Search for the cell housing the specified text and yield its (x, y) center coordinate. 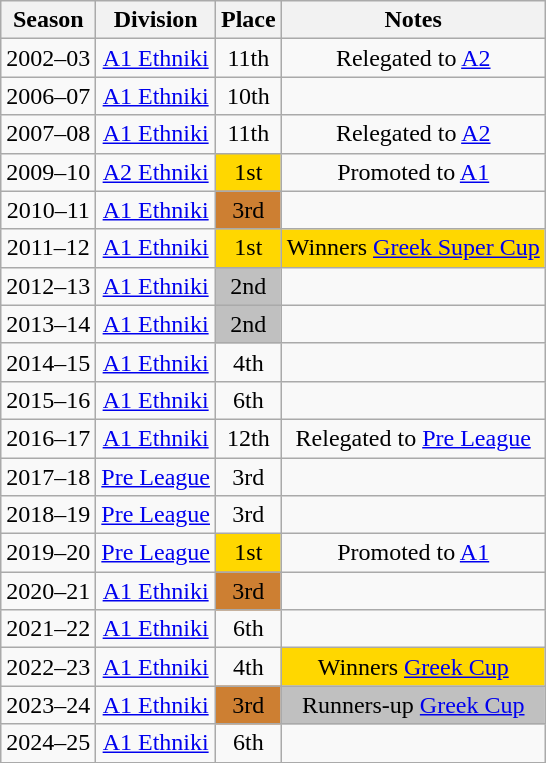
Runners-up Greek Cup (413, 705)
2012–13 (48, 286)
2018–19 (48, 515)
Division (156, 20)
2023–24 (48, 705)
2019–20 (48, 553)
2022–23 (48, 667)
2010–11 (48, 210)
A2 Ethniki (156, 172)
2006–07 (48, 96)
10th (248, 96)
Winners Greek Super Cup (413, 248)
2002–03 (48, 58)
Winners Greek Cup (413, 667)
2020–21 (48, 591)
Relegated to Pre League (413, 438)
2024–25 (48, 743)
2021–22 (48, 629)
2014–15 (48, 362)
12th (248, 438)
2013–14 (48, 324)
2007–08 (48, 134)
2016–17 (48, 438)
Notes (413, 20)
Season (48, 20)
2017–18 (48, 477)
2009–10 (48, 172)
2011–12 (48, 248)
Place (248, 20)
2015–16 (48, 400)
